For the text-containing cell, return its midpoint in [x, y] coordinate format. 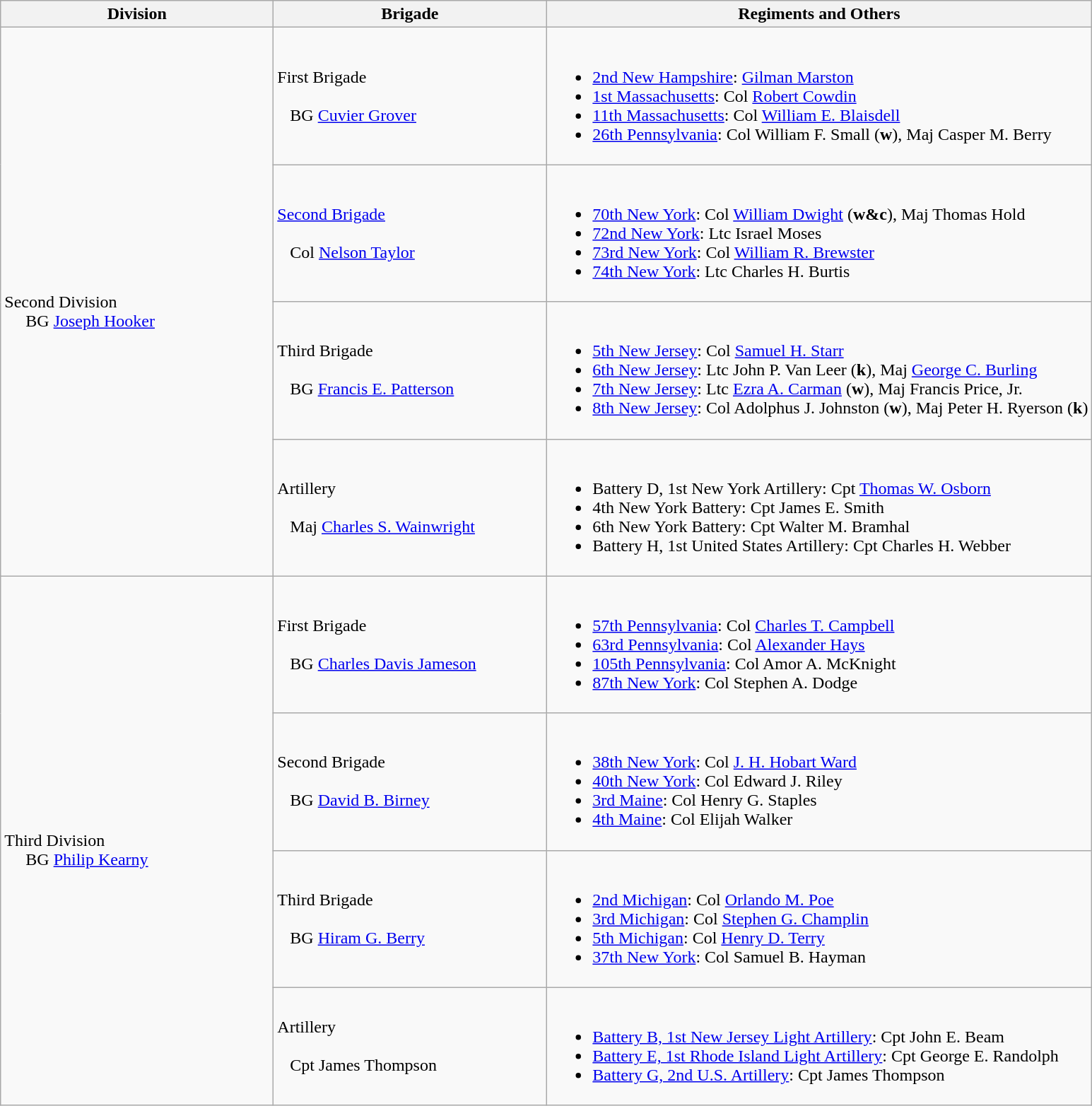
38th New York: Col J. H. Hobart Ward40th New York: Col Edward J. Riley3rd Maine: Col Henry G. Staples4th Maine: Col Elijah Walker [819, 782]
Third Brigade BG Hiram G. Berry [410, 919]
Artillery Maj Charles S. Wainwright [410, 507]
Brigade [410, 14]
Regiments and Others [819, 14]
Artillery Cpt James Thompson [410, 1046]
Second Division BG Joseph Hooker [137, 302]
2nd Michigan: Col Orlando M. Poe3rd Michigan: Col Stephen G. Champlin5th Michigan: Col Henry D. Terry37th New York: Col Samuel B. Hayman [819, 919]
Third Division BG Philip Kearny [137, 841]
Second Brigade BG David B. Birney [410, 782]
Third Brigade BG Francis E. Patterson [410, 370]
First Brigade BG Charles Davis Jameson [410, 645]
First Brigade BG Cuvier Grover [410, 96]
Second Brigade Col Nelson Taylor [410, 233]
Division [137, 14]
